For the text-containing cell, return its midpoint in [X, Y] coordinate format. 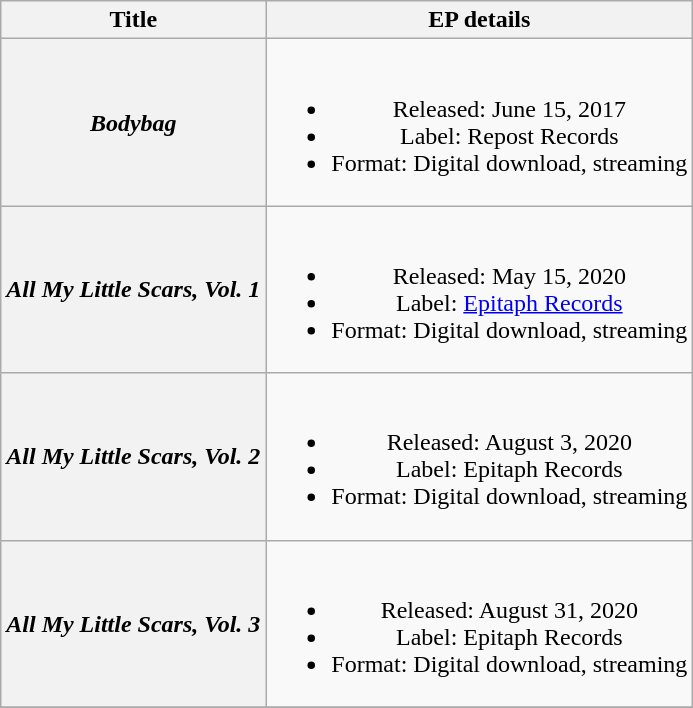
All My Little Scars, Vol. 3 [134, 624]
Bodybag [134, 122]
All My Little Scars, Vol. 2 [134, 456]
All My Little Scars, Vol. 1 [134, 290]
Released: August 31, 2020Label: Epitaph RecordsFormat: Digital download, streaming [480, 624]
EP details [480, 20]
Released: May 15, 2020Label: Epitaph RecordsFormat: Digital download, streaming [480, 290]
Released: June 15, 2017Label: Repost RecordsFormat: Digital download, streaming [480, 122]
Released: August 3, 2020Label: Epitaph RecordsFormat: Digital download, streaming [480, 456]
Title [134, 20]
